Scan for the cell matching the given text and deliver its [x, y] coordinate at center. 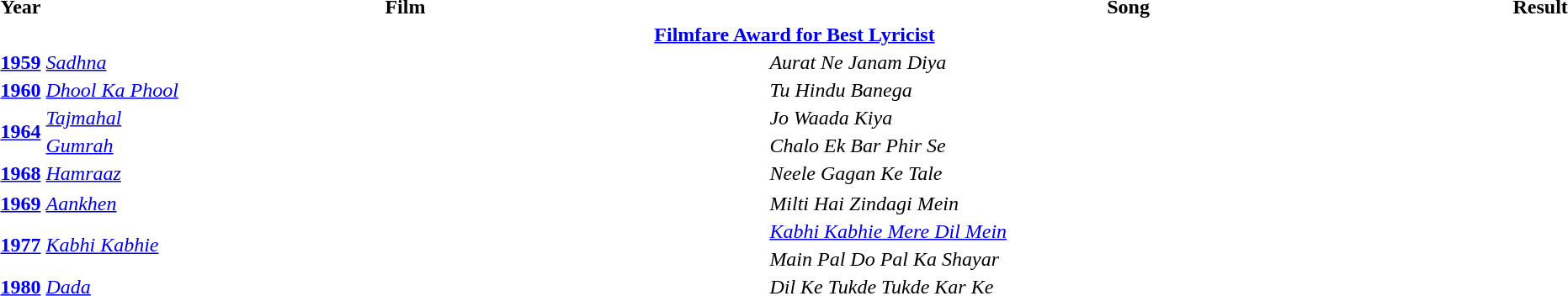
Milti Hai Zindagi Mein [1128, 203]
Main Pal Do Pal Ka Shayar [1128, 259]
Chalo Ek Bar Phir Se [1128, 145]
Jo Waada Kiya [1128, 118]
Tu Hindu Banega [1128, 90]
Neele Gagan Ke Tale [1128, 173]
Aankhen [406, 203]
Gumrah [406, 145]
Kabhi Kabhie Mere Dil Mein [1128, 231]
Kabhi Kabhie [406, 246]
Dhool Ka Phool [406, 90]
Sadhna [406, 62]
Hamraaz [406, 173]
Aurat Ne Janam Diya [1128, 62]
Tajmahal [406, 118]
